Identify which cell holds the provided text, then report its [x, y] central coordinate. 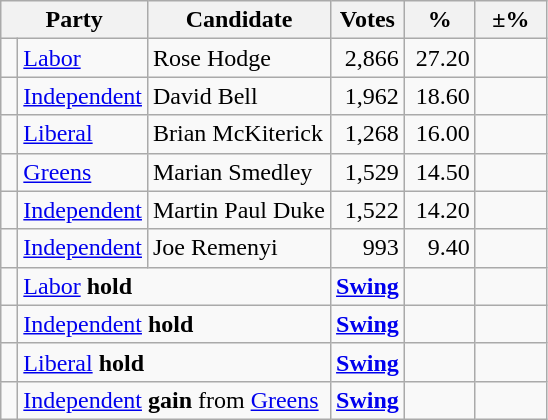
9.40 [440, 248]
David Bell [238, 96]
1,522 [368, 210]
1,529 [368, 172]
Liberal hold [174, 362]
Joe Remenyi [238, 248]
Martin Paul Duke [238, 210]
Candidate [238, 20]
2,866 [368, 58]
1,962 [368, 96]
Greens [83, 172]
14.20 [440, 210]
% [440, 20]
Rose Hodge [238, 58]
16.00 [440, 134]
Labor hold [174, 286]
Liberal [83, 134]
Independent gain from Greens [174, 400]
Labor [83, 58]
18.60 [440, 96]
Party [74, 20]
27.20 [440, 58]
Independent hold [174, 324]
Marian Smedley [238, 172]
1,268 [368, 134]
14.50 [440, 172]
±% [510, 20]
Votes [368, 20]
993 [368, 248]
Brian McKiterick [238, 134]
